Return the (x, y) coordinate for the center point of the cell that contains the specified text.  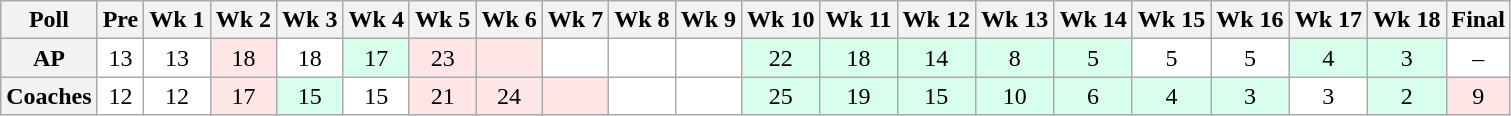
8 (1014, 58)
Wk 11 (858, 20)
22 (781, 58)
Wk 1 (177, 20)
Wk 2 (243, 20)
– (1478, 58)
19 (858, 96)
23 (442, 58)
Wk 10 (781, 20)
Wk 12 (936, 20)
24 (509, 96)
Wk 14 (1093, 20)
Wk 5 (442, 20)
Wk 9 (708, 20)
9 (1478, 96)
Wk 13 (1014, 20)
Wk 4 (376, 20)
Wk 16 (1250, 20)
Wk 6 (509, 20)
Wk 18 (1407, 20)
Pre (120, 20)
21 (442, 96)
Wk 7 (575, 20)
Wk 8 (642, 20)
10 (1014, 96)
14 (936, 58)
Poll (49, 20)
6 (1093, 96)
2 (1407, 96)
Final (1478, 20)
25 (781, 96)
Coaches (49, 96)
AP (49, 58)
Wk 15 (1171, 20)
Wk 3 (310, 20)
Wk 17 (1328, 20)
